Pinpoint the cell where the given text exists, returning its (x, y) midpoint coordinate. 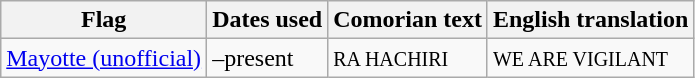
Comorian text (408, 20)
Mayotte (unofficial) (104, 58)
Dates used (268, 20)
Flag (104, 20)
English translation (590, 20)
RA HACHIRI (408, 58)
–present (268, 58)
WE ARE VIGILANT (590, 58)
